From the cell containing the given text, extract its center point as (x, y) coordinate. 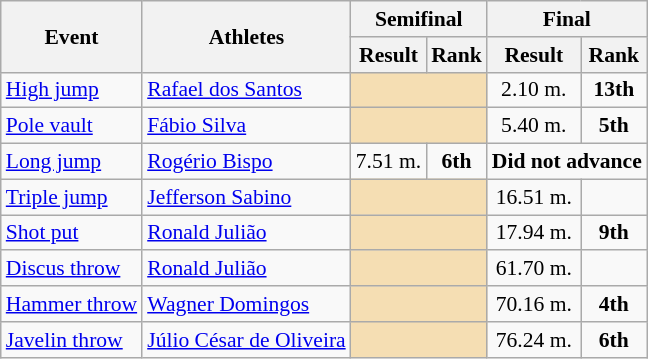
70.16 m. (534, 304)
61.70 m. (534, 269)
7.51 m. (388, 162)
Javelin throw (72, 340)
Triple jump (72, 197)
Rafael dos Santos (246, 90)
4th (614, 304)
13th (614, 90)
High jump (72, 90)
Rogério Bispo (246, 162)
Júlio César de Oliveira (246, 340)
Jefferson Sabino (246, 197)
5.40 m. (534, 126)
Discus throw (72, 269)
Athletes (246, 36)
Did not advance (567, 162)
17.94 m. (534, 233)
Shot put (72, 233)
Wagner Domingos (246, 304)
Final (567, 19)
9th (614, 233)
2.10 m. (534, 90)
Fábio Silva (246, 126)
5th (614, 126)
Hammer throw (72, 304)
16.51 m. (534, 197)
Semifinal (419, 19)
Event (72, 36)
76.24 m. (534, 340)
Long jump (72, 162)
Pole vault (72, 126)
